For the text-containing cell, return its midpoint in [X, Y] coordinate format. 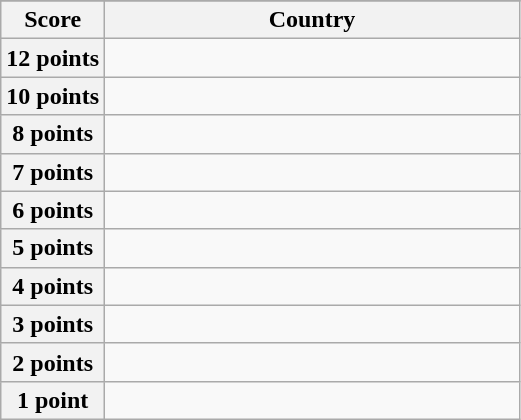
Score [53, 20]
7 points [53, 172]
12 points [53, 58]
6 points [53, 210]
10 points [53, 96]
5 points [53, 248]
2 points [53, 362]
1 point [53, 400]
4 points [53, 286]
3 points [53, 324]
8 points [53, 134]
Country [312, 20]
